Output the [x, y] coordinate of the center of the cell containing the given text.  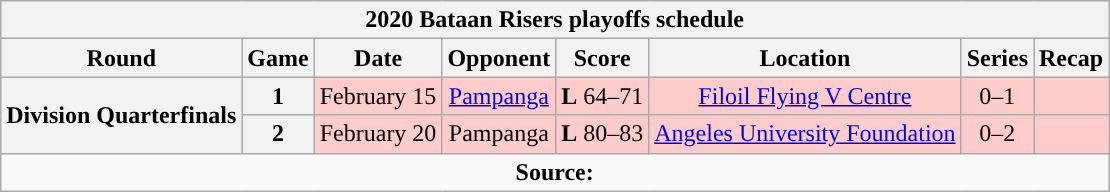
2020 Bataan Risers playoffs schedule [555, 20]
0–2 [997, 134]
2 [278, 134]
Round [122, 58]
Filoil Flying V Centre [805, 96]
Source: [555, 172]
1 [278, 96]
February 20 [378, 134]
February 15 [378, 96]
Series [997, 58]
Game [278, 58]
L 64–71 [602, 96]
Location [805, 58]
Angeles University Foundation [805, 134]
Opponent [499, 58]
Recap [1072, 58]
0–1 [997, 96]
Score [602, 58]
L 80–83 [602, 134]
Date [378, 58]
Division Quarterfinals [122, 115]
